Output the (X, Y) coordinate of the center of the cell containing the given text.  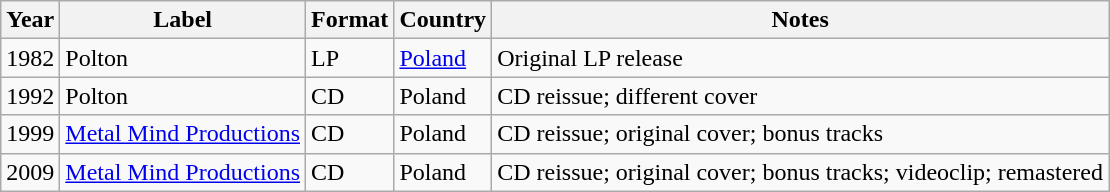
2009 (30, 172)
Label (183, 20)
CD reissue; original cover; bonus tracks (800, 134)
1982 (30, 58)
Country (443, 20)
Original LP release (800, 58)
Format (350, 20)
1999 (30, 134)
1992 (30, 96)
CD reissue; different cover (800, 96)
Notes (800, 20)
Year (30, 20)
LP (350, 58)
CD reissue; original cover; bonus tracks; videoclip; remastered (800, 172)
